From the cell containing the given text, extract its center point as [X, Y] coordinate. 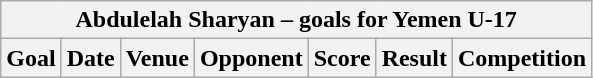
Date [90, 58]
Opponent [251, 58]
Result [414, 58]
Abdulelah Sharyan – goals for Yemen U-17 [296, 20]
Competition [522, 58]
Venue [157, 58]
Score [342, 58]
Goal [31, 58]
